Pinpoint the cell where the given text exists, returning its (x, y) midpoint coordinate. 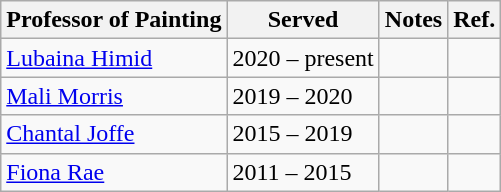
Professor of Painting (114, 20)
Ref. (474, 20)
Mali Morris (114, 96)
Notes (413, 20)
2011 – 2015 (303, 172)
Served (303, 20)
Fiona Rae (114, 172)
2019 – 2020 (303, 96)
2015 – 2019 (303, 134)
2020 – present (303, 58)
Chantal Joffe (114, 134)
Lubaina Himid (114, 58)
